Provide the [x, y] coordinate of the cell's center where the given text is located.  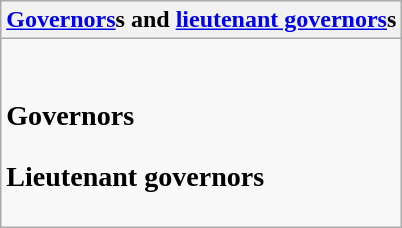
Governorss and lieutenant governorss [202, 20]
GovernorsLieutenant governors [202, 133]
